Provide the [x, y] coordinate of the cell's center where the given text is located.  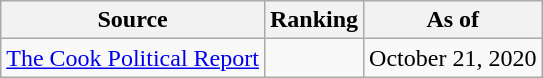
The Cook Political Report [133, 58]
Source [133, 20]
As of [453, 20]
October 21, 2020 [453, 58]
Ranking [314, 20]
